Pinpoint the cell where the given text exists, returning its [x, y] midpoint coordinate. 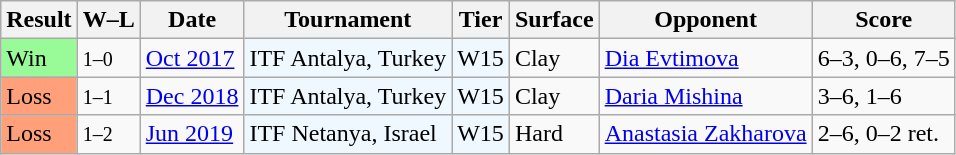
6–3, 0–6, 7–5 [884, 58]
Surface [554, 20]
2–6, 0–2 ret. [884, 134]
Score [884, 20]
W–L [108, 20]
Oct 2017 [192, 58]
Jun 2019 [192, 134]
Tournament [348, 20]
Date [192, 20]
ITF Netanya, Israel [348, 134]
Dia Evtimova [706, 58]
1–2 [108, 134]
1–0 [108, 58]
Hard [554, 134]
3–6, 1–6 [884, 96]
Anastasia Zakharova [706, 134]
1–1 [108, 96]
Dec 2018 [192, 96]
Daria Mishina [706, 96]
Result [39, 20]
Win [39, 58]
Tier [481, 20]
Opponent [706, 20]
